Search for the cell housing the specified text and yield its [X, Y] center coordinate. 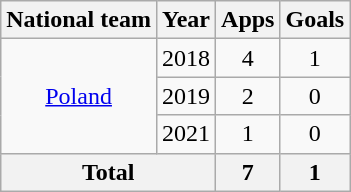
4 [248, 58]
National team [79, 20]
2021 [186, 134]
Year [186, 20]
Poland [79, 96]
Apps [248, 20]
2 [248, 96]
Goals [315, 20]
2018 [186, 58]
7 [248, 172]
2019 [186, 96]
Total [108, 172]
